From the cell containing the given text, extract its center point as [x, y] coordinate. 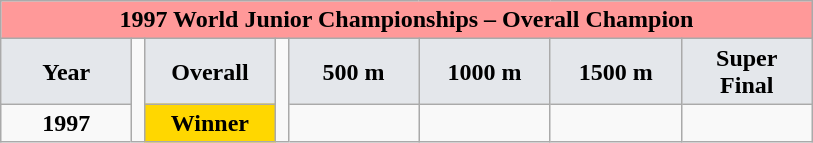
Winner [210, 123]
1997 [66, 123]
500 m [354, 72]
Year [66, 72]
Super Final [746, 72]
1997 World Junior Championships – Overall Champion [407, 20]
Overall [210, 72]
1000 m [484, 72]
1500 m [616, 72]
